Search for the cell housing the specified text and yield its (x, y) center coordinate. 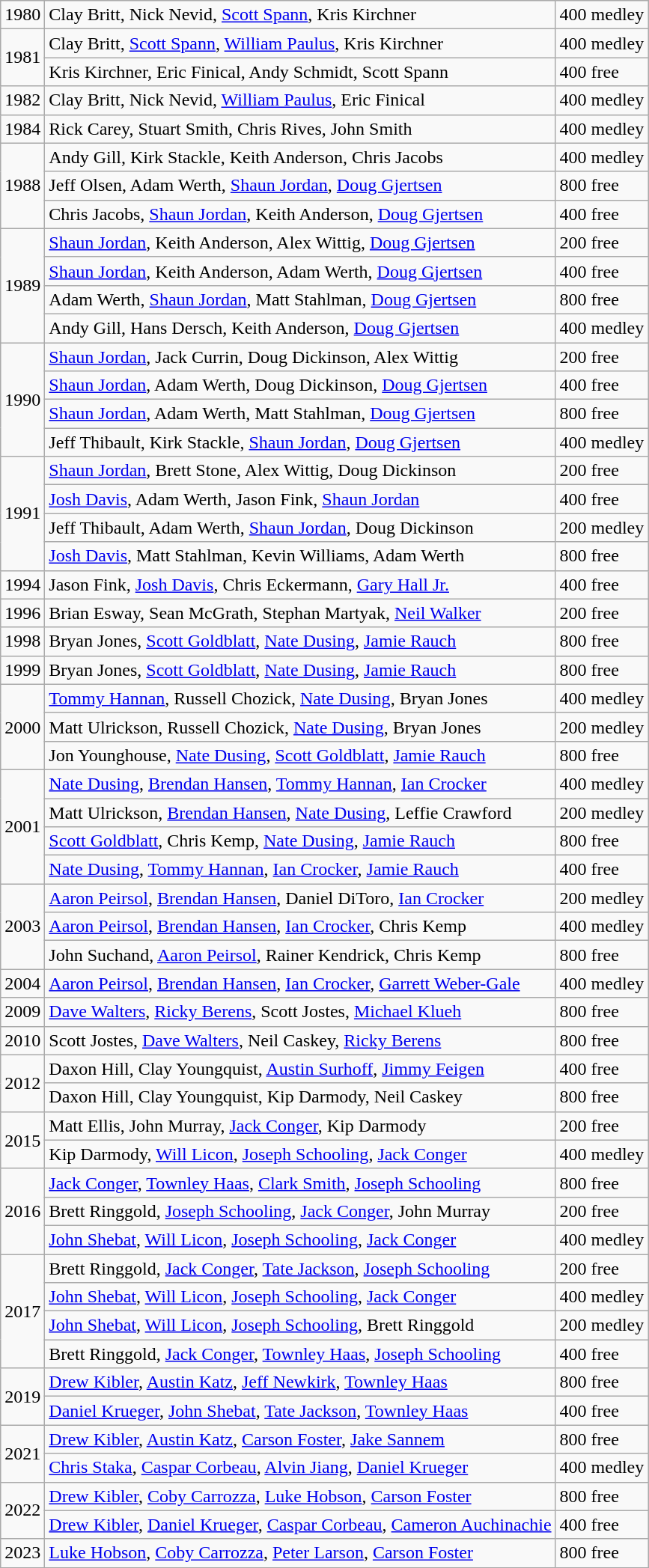
Brett Ringgold, Jack Conger, Tate Jackson, Joseph Schooling (300, 1269)
Kip Darmody, Will Licon, Joseph Schooling, Jack Conger (300, 1154)
Jon Younghouse, Nate Dusing, Scott Goldblatt, Jamie Rauch (300, 755)
Shaun Jordan, Jack Currin, Doug Dickinson, Alex Wittig (300, 357)
2022 (22, 1510)
Drew Kibler, Austin Katz, Carson Foster, Jake Sannem (300, 1439)
Matt Ulrickson, Brendan Hansen, Nate Dusing, Leffie Crawford (300, 812)
Nate Dusing, Brendan Hansen, Tommy Hannan, Ian Crocker (300, 784)
Jeff Olsen, Adam Werth, Shaun Jordan, Doug Gjertsen (300, 186)
Clay Britt, Scott Spann, William Paulus, Kris Kirchner (300, 43)
Tommy Hannan, Russell Chozick, Nate Dusing, Bryan Jones (300, 698)
Shaun Jordan, Keith Anderson, Adam Werth, Doug Gjertsen (300, 271)
2001 (22, 826)
Jason Fink, Josh Davis, Chris Eckermann, Gary Hall Jr. (300, 585)
Aaron Peirsol, Brendan Hansen, Ian Crocker, Garrett Weber-Gale (300, 983)
Rick Carey, Stuart Smith, Chris Rives, John Smith (300, 129)
Luke Hobson, Coby Carrozza, Peter Larson, Carson Foster (300, 1553)
Daxon Hill, Clay Youngquist, Kip Darmody, Neil Caskey (300, 1097)
2019 (22, 1397)
Shaun Jordan, Adam Werth, Doug Dickinson, Doug Gjertsen (300, 385)
Nate Dusing, Tommy Hannan, Ian Crocker, Jamie Rauch (300, 870)
Clay Britt, Nick Nevid, William Paulus, Eric Finical (300, 100)
Shaun Jordan, Brett Stone, Alex Wittig, Doug Dickinson (300, 471)
Matt Ellis, John Murray, Jack Conger, Kip Darmody (300, 1126)
Kris Kirchner, Eric Finical, Andy Schmidt, Scott Spann (300, 72)
2023 (22, 1553)
Daniel Krueger, John Shebat, Tate Jackson, Townley Haas (300, 1411)
Clay Britt, Nick Nevid, Scott Spann, Kris Kirchner (300, 15)
Brett Ringgold, Joseph Schooling, Jack Conger, John Murray (300, 1211)
1990 (22, 400)
Shaun Jordan, Keith Anderson, Alex Wittig, Doug Gjertsen (300, 242)
Drew Kibler, Coby Carrozza, Luke Hobson, Carson Foster (300, 1496)
Jack Conger, Townley Haas, Clark Smith, Joseph Schooling (300, 1183)
2009 (22, 1012)
Shaun Jordan, Adam Werth, Matt Stahlman, Doug Gjertsen (300, 414)
1996 (22, 613)
Chris Jacobs, Shaun Jordan, Keith Anderson, Doug Gjertsen (300, 214)
Chris Staka, Caspar Corbeau, Alvin Jiang, Daniel Krueger (300, 1468)
1984 (22, 129)
2015 (22, 1140)
Adam Werth, Shaun Jordan, Matt Stahlman, Doug Gjertsen (300, 299)
1999 (22, 670)
2017 (22, 1311)
Matt Ulrickson, Russell Chozick, Nate Dusing, Bryan Jones (300, 727)
1998 (22, 641)
Dave Walters, Ricky Berens, Scott Jostes, Michael Klueh (300, 1012)
Drew Kibler, Austin Katz, Jeff Newkirk, Townley Haas (300, 1382)
Scott Jostes, Dave Walters, Neil Caskey, Ricky Berens (300, 1040)
Josh Davis, Adam Werth, Jason Fink, Shaun Jordan (300, 499)
2012 (22, 1083)
2021 (22, 1453)
1988 (22, 186)
1982 (22, 100)
1994 (22, 585)
Aaron Peirsol, Brendan Hansen, Ian Crocker, Chris Kemp (300, 927)
Andy Gill, Hans Dersch, Keith Anderson, Doug Gjertsen (300, 328)
1989 (22, 285)
Drew Kibler, Daniel Krueger, Caspar Corbeau, Cameron Auchinachie (300, 1525)
Josh Davis, Matt Stahlman, Kevin Williams, Adam Werth (300, 556)
2010 (22, 1040)
Daxon Hill, Clay Youngquist, Austin Surhoff, Jimmy Feigen (300, 1069)
Aaron Peirsol, Brendan Hansen, Daniel DiToro, Ian Crocker (300, 898)
Andy Gill, Kirk Stackle, Keith Anderson, Chris Jacobs (300, 157)
1980 (22, 15)
Scott Goldblatt, Chris Kemp, Nate Dusing, Jamie Rauch (300, 841)
John Suchand, Aaron Peirsol, Rainer Kendrick, Chris Kemp (300, 955)
Jeff Thibault, Adam Werth, Shaun Jordan, Doug Dickinson (300, 528)
1991 (22, 513)
2003 (22, 927)
2016 (22, 1211)
Brian Esway, Sean McGrath, Stephan Martyak, Neil Walker (300, 613)
1981 (22, 58)
2004 (22, 983)
2000 (22, 727)
John Shebat, Will Licon, Joseph Schooling, Brett Ringgold (300, 1326)
Jeff Thibault, Kirk Stackle, Shaun Jordan, Doug Gjertsen (300, 442)
Brett Ringgold, Jack Conger, Townley Haas, Joseph Schooling (300, 1354)
